For the text-containing cell, return its midpoint in (X, Y) coordinate format. 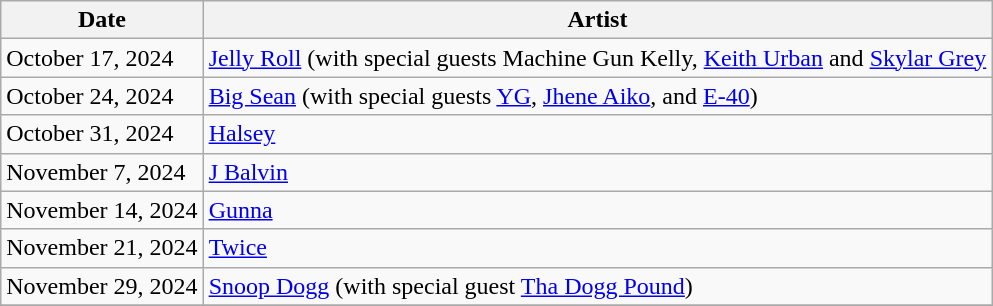
Artist (598, 20)
J Balvin (598, 172)
November 14, 2024 (102, 210)
Date (102, 20)
November 29, 2024 (102, 286)
October 31, 2024 (102, 134)
November 7, 2024 (102, 172)
November 21, 2024 (102, 248)
Jelly Roll (with special guests Machine Gun Kelly, Keith Urban and Skylar Grey (598, 58)
Twice (598, 248)
Halsey (598, 134)
Big Sean (with special guests YG, Jhene Aiko, and E-40) (598, 96)
October 17, 2024 (102, 58)
Gunna (598, 210)
Snoop Dogg (with special guest Tha Dogg Pound) (598, 286)
October 24, 2024 (102, 96)
